Locate the cell with the specified text and output its [x, y] center coordinate. 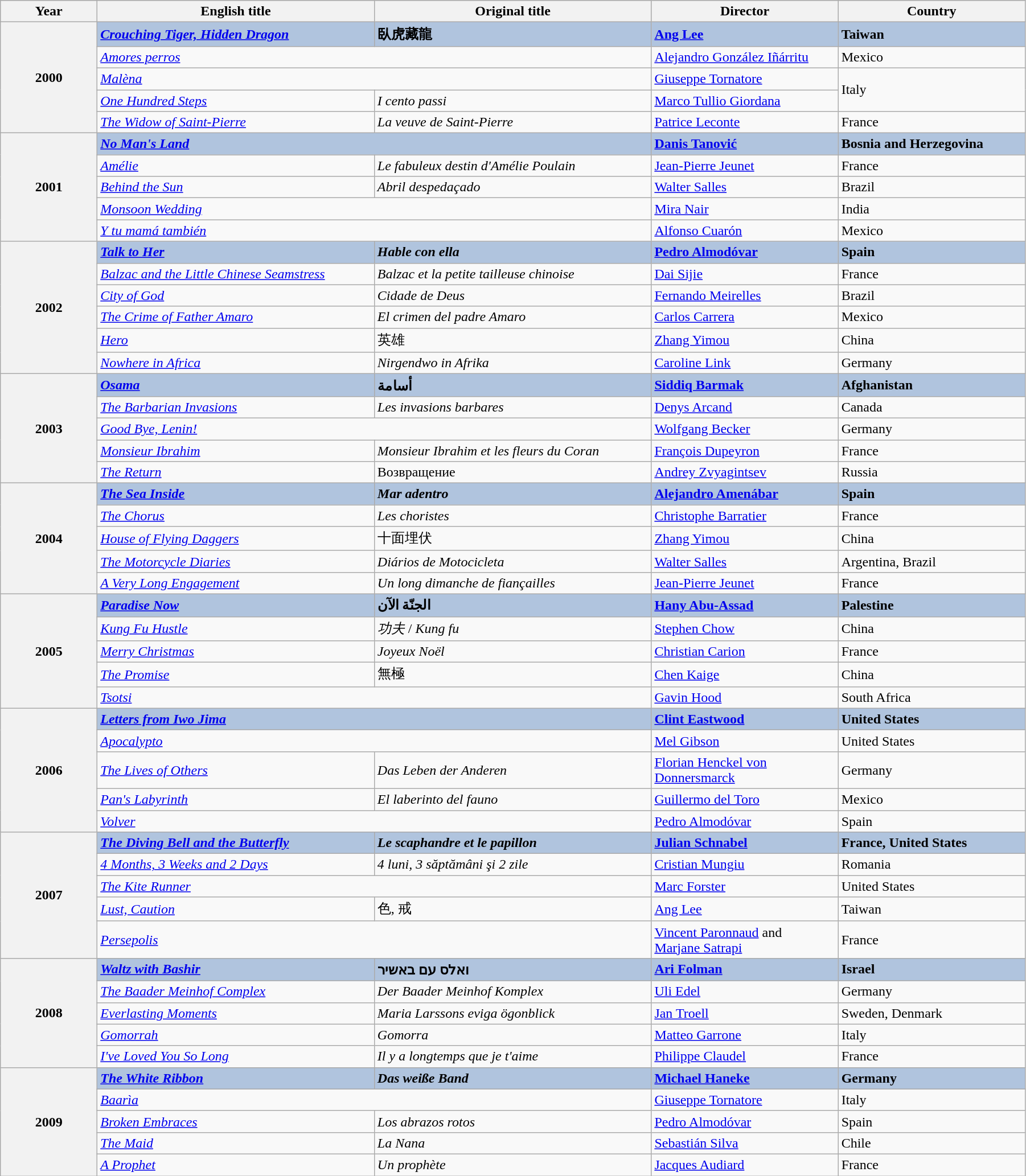
英雄 [512, 340]
Monsieur Ibrahim [236, 450]
Letters from Iwo Jima [375, 719]
2009 [49, 1121]
The Crime of Father Amaro [236, 317]
Osama [236, 385]
Monsieur Ibrahim et les fleurs du Coran [512, 450]
Abril despedaçado [512, 187]
Jacques Audiard [745, 1165]
Das Leben der Anderen [512, 770]
El laberinto del fauno [512, 799]
Alejandro González Iñárritu [745, 57]
English title [236, 11]
Tsotsi [375, 697]
Y tu mamá también [375, 231]
Les choristes [512, 516]
Возвращение [512, 472]
Talk to Her [236, 252]
Matteo Garrone [745, 1035]
Marco Tullio Giordana [745, 101]
2007 [49, 895]
臥虎藏龍 [512, 34]
Good Bye, Lenin! [375, 429]
Mira Nair [745, 209]
Waltz with Bashir [236, 969]
Le scaphandre et le papillon [512, 843]
Christian Carion [745, 652]
2003 [49, 429]
2001 [49, 187]
Carlos Carrera [745, 317]
4 Months, 3 Weeks and 2 Days [236, 865]
Amores perros [375, 57]
Danis Tanović [745, 144]
The Promise [236, 675]
One Hundred Steps [236, 101]
Year [49, 11]
François Dupeyron [745, 450]
2004 [49, 538]
Gomorra [512, 1035]
Broken Embraces [236, 1121]
Romania [931, 865]
Kung Fu Hustle [236, 628]
Nirgendwo in Afrika [512, 363]
Mar adentro [512, 494]
Monsoon Wedding [375, 209]
Paradise Now [236, 605]
Julian Schnabel [745, 843]
I've Loved You So Long [236, 1056]
Afghanistan [931, 385]
أسامة [512, 385]
Wolfgang Becker [745, 429]
Merry Christmas [236, 652]
十面埋伏 [512, 538]
Chile [931, 1143]
Dai Sijie [745, 274]
No Man's Land [375, 144]
2000 [49, 77]
Volver [375, 821]
The White Ribbon [236, 1078]
Diários de Motocicleta [512, 561]
Balzac and the Little Chinese Seamstress [236, 274]
Balzac et la petite tailleuse chinoise [512, 274]
Los abrazos rotos [512, 1121]
Hany Abu-Assad [745, 605]
The Maid [236, 1143]
Fernando Meirelles [745, 295]
無極 [512, 675]
Amélie [236, 166]
Les invasions barbares [512, 407]
Joyeux Noël [512, 652]
الجنّة الآن [512, 605]
Country [931, 11]
Vincent Paronnaud and Marjane Satrapi [745, 939]
The Kite Runner [375, 886]
功夫 / Kung fu [512, 628]
France, United States [931, 843]
Caroline Link [745, 363]
Alfonso Cuarón [745, 231]
Argentina, Brazil [931, 561]
Uli Edel [745, 992]
Alejandro Amenábar [745, 494]
Apocalypto [375, 741]
Behind the Sun [236, 187]
Palestine [931, 605]
Hero [236, 340]
India [931, 209]
The Barbarian Invasions [236, 407]
ואלס עם באשיר [512, 969]
Nowhere in Africa [236, 363]
4 luni, 3 săptămâni şi 2 zile [512, 865]
Director [745, 11]
Un long dimanche de fiançailles [512, 583]
The Baader Meinhof Complex [236, 992]
Clint Eastwood [745, 719]
Denys Arcand [745, 407]
Persepolis [375, 939]
Mel Gibson [745, 741]
Chen Kaige [745, 675]
Maria Larssons eviga ögonblick [512, 1013]
The Return [236, 472]
Cristian Mungiu [745, 865]
Gavin Hood [745, 697]
2002 [49, 307]
Michael Haneke [745, 1078]
Crouching Tiger, Hidden Dragon [236, 34]
Das weiße Band [512, 1078]
Israel [931, 969]
Canada [931, 407]
2006 [49, 770]
Cidade de Deus [512, 295]
The Widow of Saint-Pierre [236, 122]
I cento passi [512, 101]
A Prophet [236, 1165]
City of God [236, 295]
Andrey Zvyagintsev [745, 472]
The Lives of Others [236, 770]
Pan's Labyrinth [236, 799]
Der Baader Meinhof Komplex [512, 992]
色, 戒 [512, 910]
Il y a longtemps que je t'aime [512, 1056]
A Very Long Engagement [236, 583]
Le fabuleux destin d'Amélie Poulain [512, 166]
Baarìa [375, 1100]
The Chorus [236, 516]
The Sea Inside [236, 494]
The Motorcycle Diaries [236, 561]
South Africa [931, 697]
Christophe Barratier [745, 516]
Hable con ella [512, 252]
Stephen Chow [745, 628]
2008 [49, 1013]
Original title [512, 11]
Sebastián Silva [745, 1143]
Philippe Claudel [745, 1056]
La veuve de Saint-Pierre [512, 122]
Everlasting Moments [236, 1013]
Ari Folman [745, 969]
The Diving Bell and the Butterfly [236, 843]
Florian Henckel von Donnersmarck [745, 770]
Patrice Leconte [745, 122]
El crimen del padre Amaro [512, 317]
Jan Troell [745, 1013]
Bosnia and Herzegovina [931, 144]
Marc Forster [745, 886]
La Nana [512, 1143]
2005 [49, 651]
Gomorrah [236, 1035]
House of Flying Daggers [236, 538]
Sweden, Denmark [931, 1013]
Siddiq Barmak [745, 385]
Un prophète [512, 1165]
Lust, Caution [236, 910]
Russia [931, 472]
Malèna [375, 79]
Guillermo del Toro [745, 799]
